Return (X, Y) of the center of cell containing provided text 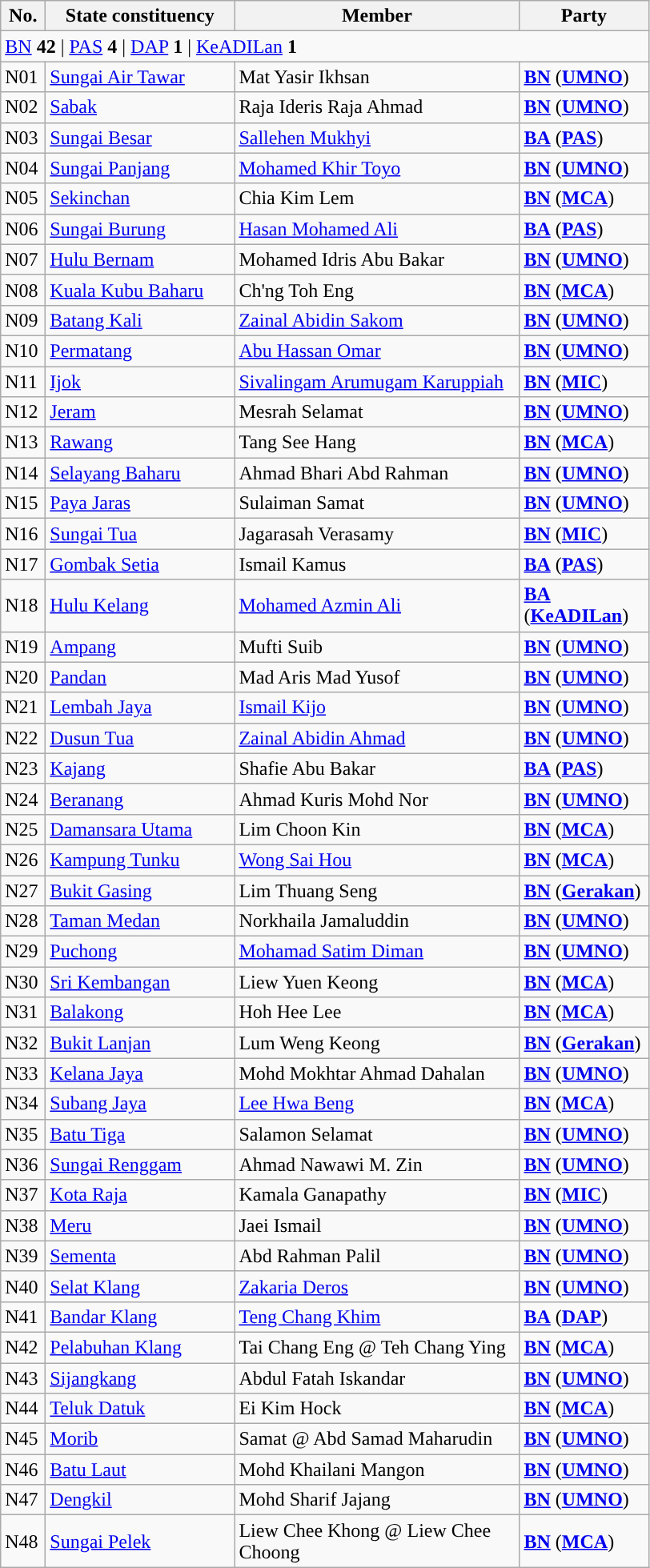
Sungai Air Tawar (140, 77)
Zainal Abidin Ahmad (377, 738)
Sabak (140, 107)
Puchong (140, 952)
N36 (23, 1165)
Batu Laut (140, 1470)
N34 (23, 1104)
State constituency (140, 16)
Beranang (140, 799)
Norkhaila Jamaluddin (377, 921)
Mad Aris Mad Yusof (377, 677)
Meru (140, 1225)
N42 (23, 1347)
Abd Rahman Palil (377, 1256)
N07 (23, 259)
N15 (23, 503)
Sijangkang (140, 1378)
N40 (23, 1286)
No. (23, 16)
Kelana Jaya (140, 1073)
Kamala Ganapathy (377, 1195)
Subang Jaya (140, 1104)
Sungai Burung (140, 229)
Wong Sai Hou (377, 860)
Dusun Tua (140, 738)
Ismail Kamus (377, 564)
Dengkil (140, 1500)
N13 (23, 443)
Zainal Abidin Sakom (377, 320)
N32 (23, 1043)
N11 (23, 382)
Sungai Tua (140, 534)
Sungai Besar (140, 138)
Abu Hassan Omar (377, 351)
Lembah Jaya (140, 708)
Raja Ideris Raja Ahmad (377, 107)
Selat Klang (140, 1286)
N05 (23, 199)
Batang Kali (140, 320)
Party (584, 16)
Lim Choon Kin (377, 829)
N03 (23, 138)
N26 (23, 860)
Sungai Pelek (140, 1542)
Pandan (140, 677)
Lee Hwa Beng (377, 1104)
Morib (140, 1439)
Ahmad Kuris Mohd Nor (377, 799)
N48 (23, 1542)
Batu Tiga (140, 1134)
Sulaiman Samat (377, 503)
Tai Chang Eng @ Teh Chang Ying (377, 1347)
N29 (23, 952)
Kajang (140, 768)
Pelabuhan Klang (140, 1347)
Lim Thuang Seng (377, 891)
BA (KeADILan) (584, 605)
N06 (23, 229)
Teluk Datuk (140, 1409)
N25 (23, 829)
Kuala Kubu Baharu (140, 290)
Jaei Ismail (377, 1225)
N02 (23, 107)
N12 (23, 412)
Salamon Selamat (377, 1134)
Gombak Setia (140, 564)
N23 (23, 768)
Sekinchan (140, 199)
Member (377, 16)
N45 (23, 1439)
Hulu Kelang (140, 605)
Damansara Utama (140, 829)
Taman Medan (140, 921)
Shafie Abu Bakar (377, 768)
N20 (23, 677)
N14 (23, 473)
Bukit Lanjan (140, 1043)
Ampang (140, 647)
N10 (23, 351)
Zakaria Deros (377, 1286)
N35 (23, 1134)
Sri Kembangan (140, 982)
Permatang (140, 351)
Bukit Gasing (140, 891)
N08 (23, 290)
Hasan Mohamed Ali (377, 229)
Paya Jaras (140, 503)
Mesrah Selamat (377, 412)
N37 (23, 1195)
Mohd Mokhtar Ahmad Dahalan (377, 1073)
Sementa (140, 1256)
Jagarasah Verasamy (377, 534)
Ahmad Bhari Abd Rahman (377, 473)
Mohamed Azmin Ali (377, 605)
Chia Kim Lem (377, 199)
Samat @ Abd Samad Maharudin (377, 1439)
Ei Kim Hock (377, 1409)
N27 (23, 891)
Mat Yasir Ikhsan (377, 77)
N44 (23, 1409)
Hoh Hee Lee (377, 1013)
N16 (23, 534)
Hulu Bernam (140, 259)
N28 (23, 921)
Bandar Klang (140, 1317)
N17 (23, 564)
N38 (23, 1225)
Sallehen Mukhyi (377, 138)
Liew Yuen Keong (377, 982)
Sungai Panjang (140, 168)
Ijok (140, 382)
N47 (23, 1500)
Ismail Kijo (377, 708)
Liew Chee Khong @ Liew Chee Choong (377, 1542)
N41 (23, 1317)
N09 (23, 320)
Kampung Tunku (140, 860)
Tang See Hang (377, 443)
Jeram (140, 412)
BN 42 | PAS 4 | DAP 1 | KeADILan 1 (325, 46)
Sungai Renggam (140, 1165)
N39 (23, 1256)
Rawang (140, 443)
Mohd Sharif Jajang (377, 1500)
Abdul Fatah Iskandar (377, 1378)
Lum Weng Keong (377, 1043)
N21 (23, 708)
N30 (23, 982)
Sivalingam Arumugam Karuppiah (377, 382)
N33 (23, 1073)
Ch'ng Toh Eng (377, 290)
Selayang Baharu (140, 473)
Mohamad Satim Diman (377, 952)
N43 (23, 1378)
Balakong (140, 1013)
Teng Chang Khim (377, 1317)
N31 (23, 1013)
N22 (23, 738)
N19 (23, 647)
N46 (23, 1470)
N24 (23, 799)
N18 (23, 605)
N04 (23, 168)
Mufti Suib (377, 647)
BA (DAP) (584, 1317)
Mohamed Idris Abu Bakar (377, 259)
N01 (23, 77)
Ahmad Nawawi M. Zin (377, 1165)
Kota Raja (140, 1195)
Mohd Khailani Mangon (377, 1470)
Mohamed Khir Toyo (377, 168)
